Provide the (X, Y) coordinate of the cell's center where the given text is located.  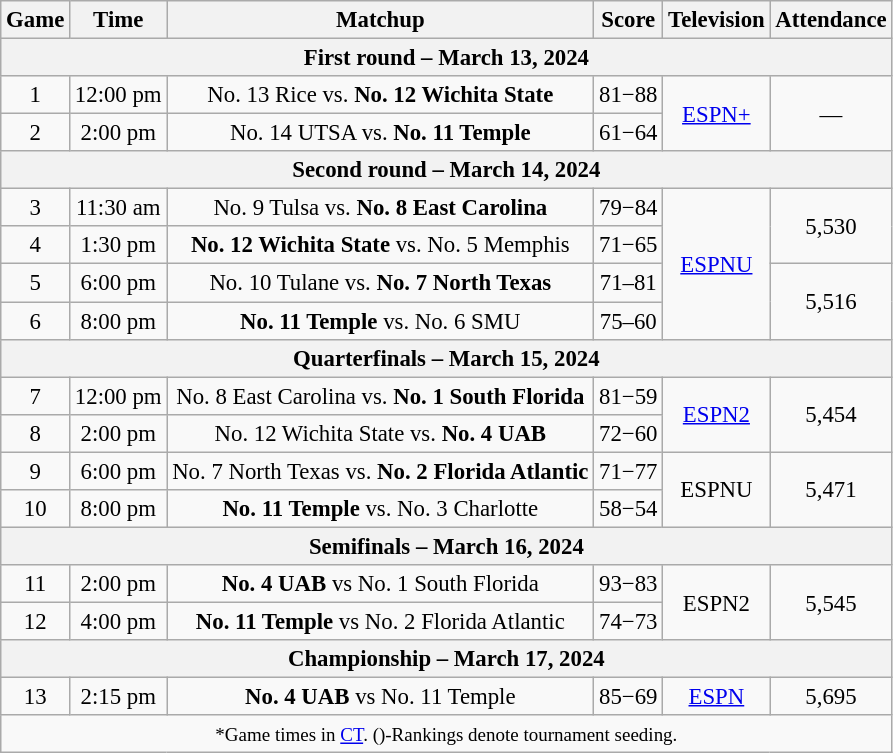
81−59 (628, 396)
Quarterfinals – March 15, 2024 (446, 358)
85−69 (628, 697)
No. 4 UAB vs No. 1 South Florida (380, 584)
5 (36, 283)
58−54 (628, 509)
72−60 (628, 433)
93−83 (628, 584)
Championship – March 17, 2024 (446, 659)
4 (36, 245)
Matchup (380, 20)
Score (628, 20)
9 (36, 471)
79−84 (628, 208)
No. 13 Rice vs. No. 12 Wichita State (380, 95)
Semifinals – March 16, 2024 (446, 546)
12 (36, 621)
Attendance (831, 20)
Time (118, 20)
74−73 (628, 621)
Game (36, 20)
No. 12 Wichita State vs. No. 4 UAB (380, 433)
No. 12 Wichita State vs. No. 5 Memphis (380, 245)
5,530 (831, 226)
13 (36, 697)
11:30 am (118, 208)
6 (36, 321)
71−77 (628, 471)
8 (36, 433)
5,454 (831, 414)
Second round – March 14, 2024 (446, 170)
10 (36, 509)
1 (36, 95)
11 (36, 584)
3 (36, 208)
5,545 (831, 602)
2:15 pm (118, 697)
ESPN (716, 697)
5,695 (831, 697)
75–60 (628, 321)
No. 11 Temple vs. No. 6 SMU (380, 321)
1:30 pm (118, 245)
2 (36, 133)
No. 10 Tulane vs. No. 7 North Texas (380, 283)
61−64 (628, 133)
No. 9 Tulsa vs. No. 8 East Carolina (380, 208)
4:00 pm (118, 621)
81−88 (628, 95)
No. 11 Temple vs No. 2 Florida Atlantic (380, 621)
*Game times in CT. ()-Rankings denote tournament seeding. (446, 734)
5,516 (831, 302)
7 (36, 396)
5,471 (831, 490)
71–81 (628, 283)
No. 4 UAB vs No. 11 Temple (380, 697)
No. 8 East Carolina vs. No. 1 South Florida (380, 396)
Television (716, 20)
No. 14 UTSA vs. No. 11 Temple (380, 133)
No. 11 Temple vs. No. 3 Charlotte (380, 509)
First round – March 13, 2024 (446, 58)
71−65 (628, 245)
— (831, 114)
ESPN+ (716, 114)
No. 7 North Texas vs. No. 2 Florida Atlantic (380, 471)
